Search for the cell housing the specified text and yield its (X, Y) center coordinate. 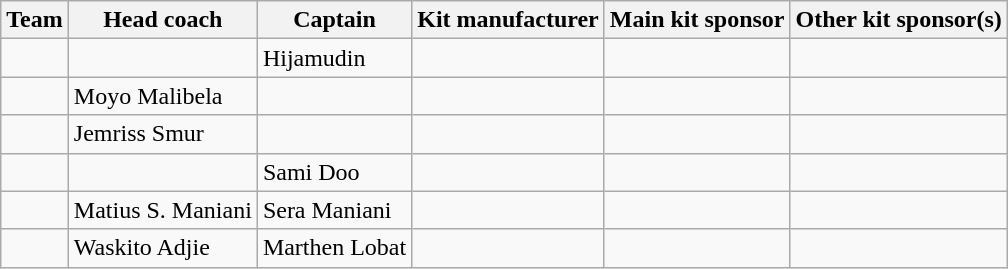
Main kit sponsor (697, 20)
Sera Maniani (334, 210)
Matius S. Maniani (162, 210)
Team (35, 20)
Other kit sponsor(s) (898, 20)
Waskito Adjie (162, 248)
Head coach (162, 20)
Sami Doo (334, 172)
Moyo Malibela (162, 96)
Kit manufacturer (508, 20)
Captain (334, 20)
Marthen Lobat (334, 248)
Hijamudin (334, 58)
Jemriss Smur (162, 134)
